Output the (x, y) coordinate of the center of the cell containing the given text.  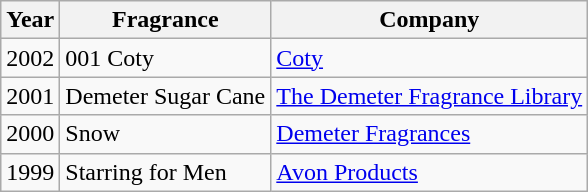
2002 (30, 58)
Snow (166, 134)
Year (30, 20)
Coty (430, 58)
The Demeter Fragrance Library (430, 96)
1999 (30, 172)
2000 (30, 134)
001 Coty (166, 58)
Demeter Fragrances (430, 134)
2001 (30, 96)
Demeter Sugar Cane (166, 96)
Starring for Men (166, 172)
Fragrance (166, 20)
Company (430, 20)
Avon Products (430, 172)
